From the cell containing the given text, extract its center point as (X, Y) coordinate. 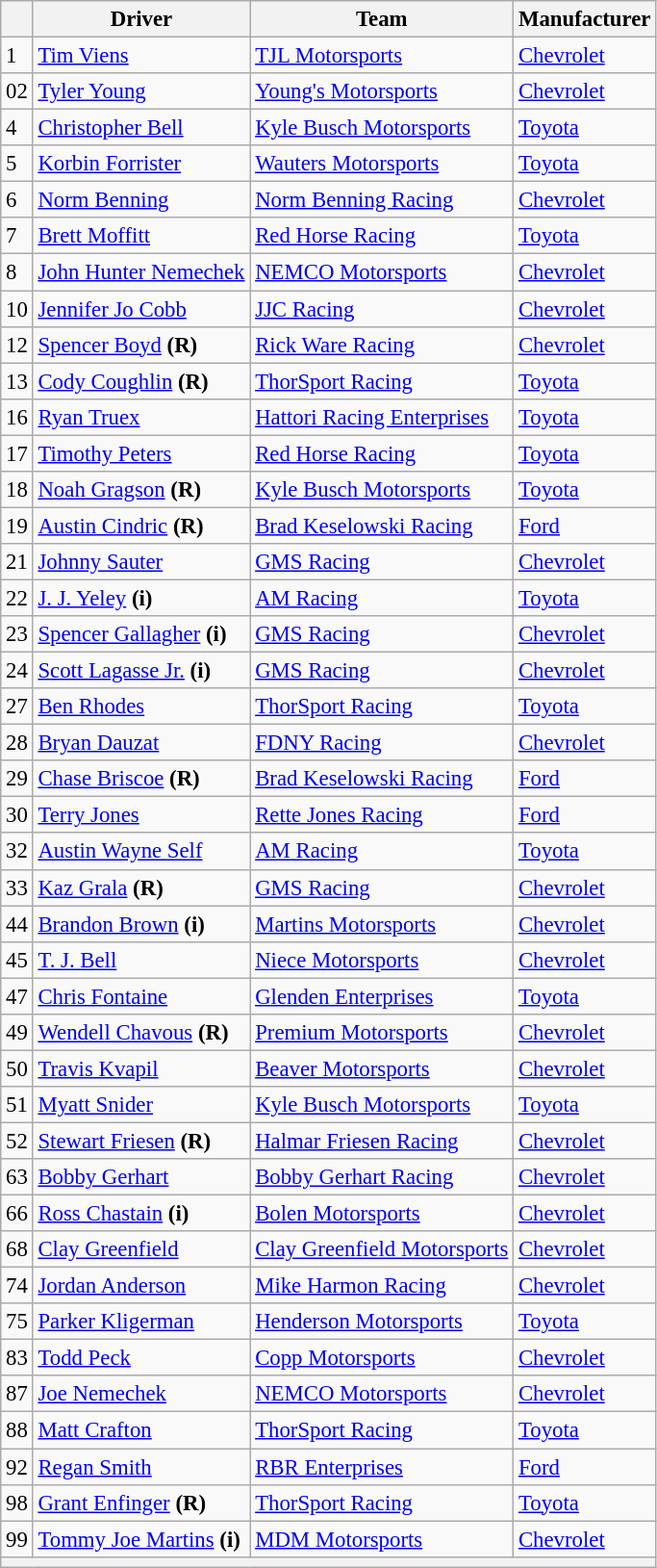
Timothy Peters (141, 453)
Bobby Gerhart (141, 1177)
45 (17, 960)
FDNY Racing (382, 743)
Hattori Racing Enterprises (382, 417)
Bryan Dauzat (141, 743)
RBR Enterprises (382, 1467)
8 (17, 272)
Matt Crafton (141, 1430)
27 (17, 707)
Ross Chastain (i) (141, 1214)
Bobby Gerhart Racing (382, 1177)
Stewart Friesen (R) (141, 1141)
Myatt Snider (141, 1105)
Beaver Motorsports (382, 1068)
74 (17, 1286)
28 (17, 743)
Clay Greenfield Motorsports (382, 1249)
Johnny Sauter (141, 562)
23 (17, 634)
7 (17, 236)
Martins Motorsports (382, 924)
4 (17, 128)
47 (17, 996)
Young's Motorsports (382, 91)
Jennifer Jo Cobb (141, 309)
17 (17, 453)
Chris Fontaine (141, 996)
Henderson Motorsports (382, 1322)
Parker Kligerman (141, 1322)
10 (17, 309)
Wendell Chavous (R) (141, 1033)
Terry Jones (141, 815)
83 (17, 1358)
Tyler Young (141, 91)
Austin Wayne Self (141, 852)
02 (17, 91)
66 (17, 1214)
Todd Peck (141, 1358)
Spencer Boyd (R) (141, 345)
99 (17, 1539)
TJL Motorsports (382, 56)
Ben Rhodes (141, 707)
33 (17, 887)
Halmar Friesen Racing (382, 1141)
Tommy Joe Martins (i) (141, 1539)
Niece Motorsports (382, 960)
87 (17, 1395)
Scott Lagasse Jr. (i) (141, 671)
Korbin Forrister (141, 164)
29 (17, 779)
68 (17, 1249)
Austin Cindric (R) (141, 526)
Tim Viens (141, 56)
22 (17, 598)
24 (17, 671)
Grant Enfinger (R) (141, 1503)
18 (17, 490)
88 (17, 1430)
Copp Motorsports (382, 1358)
6 (17, 200)
Manufacturer (585, 19)
44 (17, 924)
Spencer Gallagher (i) (141, 634)
T. J. Bell (141, 960)
Brandon Brown (i) (141, 924)
Noah Gragson (R) (141, 490)
Cody Coughlin (R) (141, 381)
32 (17, 852)
49 (17, 1033)
Driver (141, 19)
Clay Greenfield (141, 1249)
Team (382, 19)
1 (17, 56)
63 (17, 1177)
30 (17, 815)
Norm Benning (141, 200)
Ryan Truex (141, 417)
Christopher Bell (141, 128)
98 (17, 1503)
John Hunter Nemechek (141, 272)
Mike Harmon Racing (382, 1286)
Chase Briscoe (R) (141, 779)
16 (17, 417)
Rick Ware Racing (382, 345)
Norm Benning Racing (382, 200)
Kaz Grala (R) (141, 887)
92 (17, 1467)
J. J. Yeley (i) (141, 598)
Bolen Motorsports (382, 1214)
75 (17, 1322)
51 (17, 1105)
MDM Motorsports (382, 1539)
12 (17, 345)
Brett Moffitt (141, 236)
Wauters Motorsports (382, 164)
Travis Kvapil (141, 1068)
19 (17, 526)
50 (17, 1068)
Joe Nemechek (141, 1395)
Glenden Enterprises (382, 996)
52 (17, 1141)
Rette Jones Racing (382, 815)
13 (17, 381)
Premium Motorsports (382, 1033)
Jordan Anderson (141, 1286)
5 (17, 164)
JJC Racing (382, 309)
Regan Smith (141, 1467)
21 (17, 562)
